Capture the cell that displays the provided text and extract its (x, y) central coordinate. 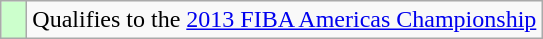
Qualifies to the 2013 FIBA Americas Championship (284, 20)
